Output the [X, Y] coordinate of the center of the cell containing the given text.  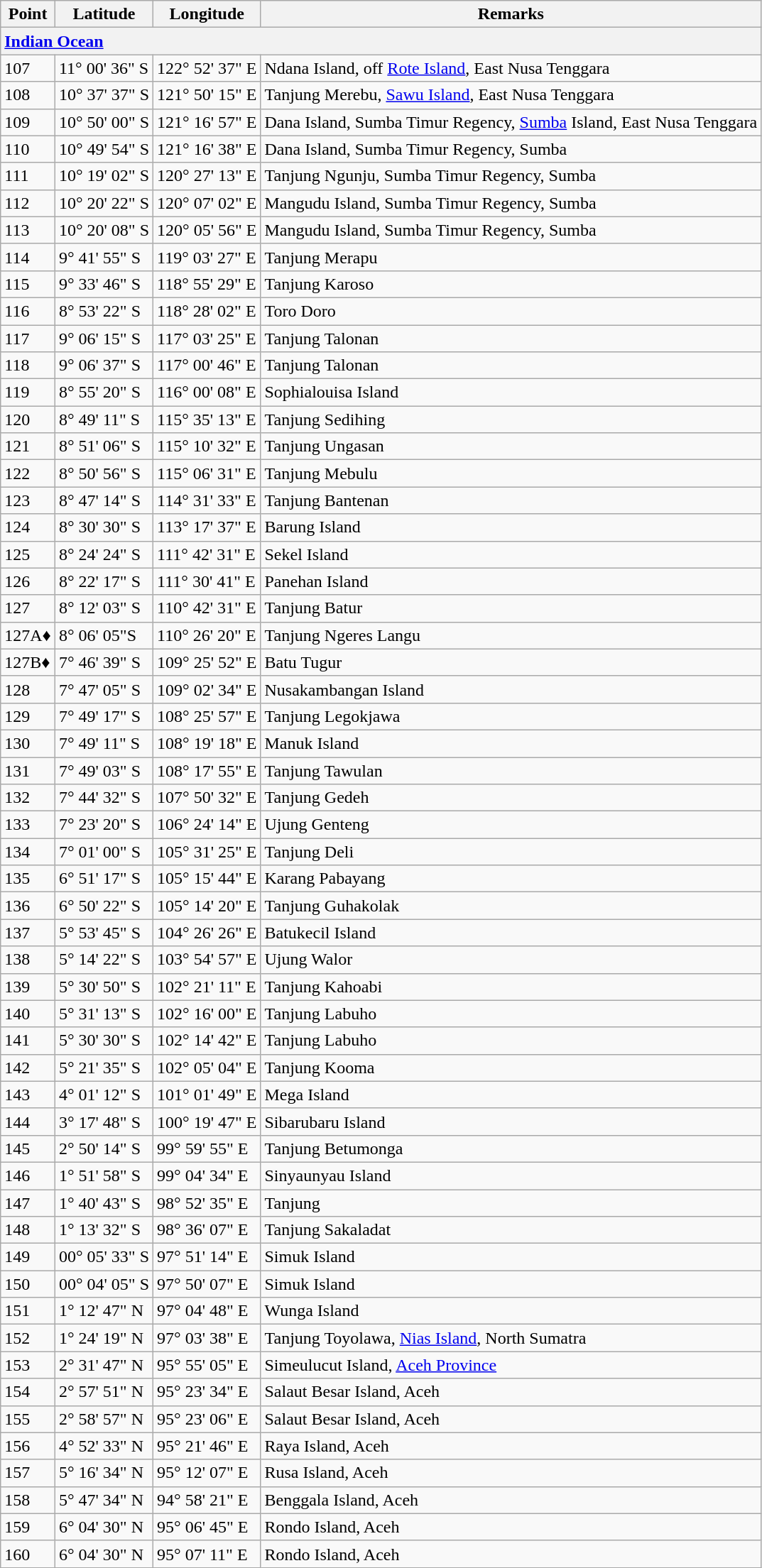
142 [28, 1068]
121° 50' 15" E [207, 95]
9° 33' 46" S [104, 284]
Tanjung [511, 1203]
148 [28, 1230]
146 [28, 1175]
Indian Ocean [381, 41]
137 [28, 933]
114° 31' 33" E [207, 500]
120° 05' 56" E [207, 230]
102° 21' 11" E [207, 987]
5° 21' 35" S [104, 1068]
Barung Island [511, 527]
119 [28, 393]
105° 15' 44" E [207, 879]
102° 16' 00" E [207, 1014]
9° 06' 15" S [104, 339]
Tanjung Merebu, Sawu Island, East Nusa Tenggara [511, 95]
103° 54' 57" E [207, 960]
8° 55' 20" S [104, 393]
95° 21' 46" E [207, 1446]
4° 52' 33" N [104, 1446]
122 [28, 473]
Tanjung Legokjawa [511, 716]
118 [28, 366]
122° 52' 37" E [207, 68]
1° 40' 43" S [104, 1203]
115° 06' 31" E [207, 473]
7° 01' 00" S [104, 852]
102° 05' 04" E [207, 1068]
2° 31' 47" N [104, 1365]
Tanjung Karoso [511, 284]
118° 55' 29" E [207, 284]
121° 16' 38" E [207, 149]
Tanjung Kooma [511, 1068]
143 [28, 1095]
104° 26' 26" E [207, 933]
110 [28, 149]
152 [28, 1338]
120° 27' 13" E [207, 176]
Panehan Island [511, 581]
9° 06' 37" S [104, 366]
7° 49' 03" S [104, 770]
127A♦ [28, 635]
99° 59' 55" E [207, 1148]
117 [28, 339]
8° 51' 06" S [104, 446]
5° 53' 45" S [104, 933]
Tanjung Guhakolak [511, 906]
115 [28, 284]
97° 50' 07" E [207, 1284]
111° 30' 41" E [207, 581]
1° 24' 19" N [104, 1338]
111° 42' 31" E [207, 554]
Raya Island, Aceh [511, 1446]
98° 52' 35" E [207, 1203]
123 [28, 500]
100° 19' 47" E [207, 1122]
128 [28, 689]
97° 04' 48" E [207, 1311]
Tanjung Merapu [511, 257]
2° 57' 51" N [104, 1392]
8° 06' 05"S [104, 635]
Simeulucut Island, Aceh Province [511, 1365]
149 [28, 1257]
Point [28, 14]
95° 07' 11" E [207, 1554]
116° 00' 08" E [207, 393]
8° 49' 11" S [104, 420]
107 [28, 68]
127B♦ [28, 662]
1° 51' 58" S [104, 1175]
4° 01' 12" S [104, 1095]
113° 17' 37" E [207, 527]
Remarks [511, 14]
125 [28, 554]
160 [28, 1554]
102° 14' 42" E [207, 1041]
Sibarubaru Island [511, 1122]
109° 02' 34" E [207, 689]
Longitude [207, 14]
Benggala Island, Aceh [511, 1500]
10° 50' 00" S [104, 122]
3° 17' 48" S [104, 1122]
6° 50' 22" S [104, 906]
109 [28, 122]
10° 20' 22" S [104, 203]
105° 14' 20" E [207, 906]
119° 03' 27" E [207, 257]
115° 35' 13" E [207, 420]
Rusa Island, Aceh [511, 1473]
8° 12' 03" S [104, 608]
106° 24' 14" E [207, 825]
118° 28' 02" E [207, 311]
5° 14' 22" S [104, 960]
2° 50' 14" S [104, 1148]
135 [28, 879]
144 [28, 1122]
127 [28, 608]
Karang Pabayang [511, 879]
150 [28, 1284]
10° 37' 37" S [104, 95]
Tanjung Batur [511, 608]
110° 42' 31" E [207, 608]
138 [28, 960]
Batu Tugur [511, 662]
Tanjung Deli [511, 852]
155 [28, 1419]
136 [28, 906]
Dana Island, Sumba Timur Regency, Sumba [511, 149]
108 [28, 95]
95° 23' 06" E [207, 1419]
116 [28, 311]
Latitude [104, 14]
Tanjung Bantenan [511, 500]
10° 19' 02" S [104, 176]
11° 00' 36" S [104, 68]
Tanjung Tawulan [511, 770]
94° 58' 21" E [207, 1500]
132 [28, 798]
7° 49' 11" S [104, 743]
158 [28, 1500]
108° 19' 18" E [207, 743]
Ndana Island, off Rote Island, East Nusa Tenggara [511, 68]
111 [28, 176]
108° 17' 55" E [207, 770]
Sekel Island [511, 554]
Tanjung Ungasan [511, 446]
108° 25' 57" E [207, 716]
Tanjung Kahoabi [511, 987]
7° 47' 05" S [104, 689]
Ujung Walor [511, 960]
140 [28, 1014]
157 [28, 1473]
153 [28, 1365]
1° 12' 47" N [104, 1311]
Wunga Island [511, 1311]
8° 22' 17" S [104, 581]
101° 01' 49" E [207, 1095]
134 [28, 852]
133 [28, 825]
156 [28, 1446]
117° 00' 46" E [207, 366]
154 [28, 1392]
Tanjung Sedihing [511, 420]
10° 20' 08" S [104, 230]
95° 55' 05" E [207, 1365]
130 [28, 743]
98° 36' 07" E [207, 1230]
Tanjung Betumonga [511, 1148]
Tanjung Ngunju, Sumba Timur Regency, Sumba [511, 176]
2° 58' 57" N [104, 1419]
Sinyaunyau Island [511, 1175]
5° 30' 50" S [104, 987]
105° 31' 25" E [207, 852]
120 [28, 420]
124 [28, 527]
Tanjung Gedeh [511, 798]
147 [28, 1203]
5° 31' 13" S [104, 1014]
00° 05' 33" S [104, 1257]
10° 49' 54" S [104, 149]
97° 03' 38" E [207, 1338]
8° 47' 14" S [104, 500]
7° 49' 17" S [104, 716]
Toro Doro [511, 311]
131 [28, 770]
7° 46' 39" S [104, 662]
99° 04' 34" E [207, 1175]
97° 51' 14" E [207, 1257]
Tanjung Mebulu [511, 473]
159 [28, 1527]
139 [28, 987]
110° 26' 20" E [207, 635]
95° 12' 07" E [207, 1473]
145 [28, 1148]
5° 16' 34" N [104, 1473]
Manuk Island [511, 743]
Dana Island, Sumba Timur Regency, Sumba Island, East Nusa Tenggara [511, 122]
114 [28, 257]
Tanjung Ngeres Langu [511, 635]
Mega Island [511, 1095]
Tanjung Sakaladat [511, 1230]
8° 53' 22" S [104, 311]
113 [28, 230]
Tanjung Toyolawa, Nias Island, North Sumatra [511, 1338]
95° 23' 34" E [207, 1392]
151 [28, 1311]
129 [28, 716]
107° 50' 32" E [207, 798]
141 [28, 1041]
8° 50' 56" S [104, 473]
121 [28, 446]
126 [28, 581]
Nusakambangan Island [511, 689]
117° 03' 25" E [207, 339]
8° 24' 24" S [104, 554]
115° 10' 32" E [207, 446]
5° 47' 34" N [104, 1500]
6° 51' 17" S [104, 879]
Batukecil Island [511, 933]
Ujung Genteng [511, 825]
9° 41' 55" S [104, 257]
00° 04' 05" S [104, 1284]
121° 16' 57" E [207, 122]
112 [28, 203]
7° 23' 20" S [104, 825]
1° 13' 32" S [104, 1230]
5° 30' 30" S [104, 1041]
Sophialouisa Island [511, 393]
7° 44' 32" S [104, 798]
95° 06' 45" E [207, 1527]
8° 30' 30" S [104, 527]
120° 07' 02" E [207, 203]
109° 25' 52" E [207, 662]
